Find where the given text appears and provide that cell's center as (x, y) coordinate. 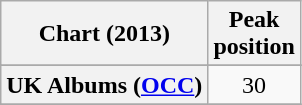
Peakposition (254, 34)
Chart (2013) (104, 34)
UK Albums (OCC) (104, 85)
30 (254, 85)
